Scan for the cell matching the given text and deliver its [X, Y] coordinate at center. 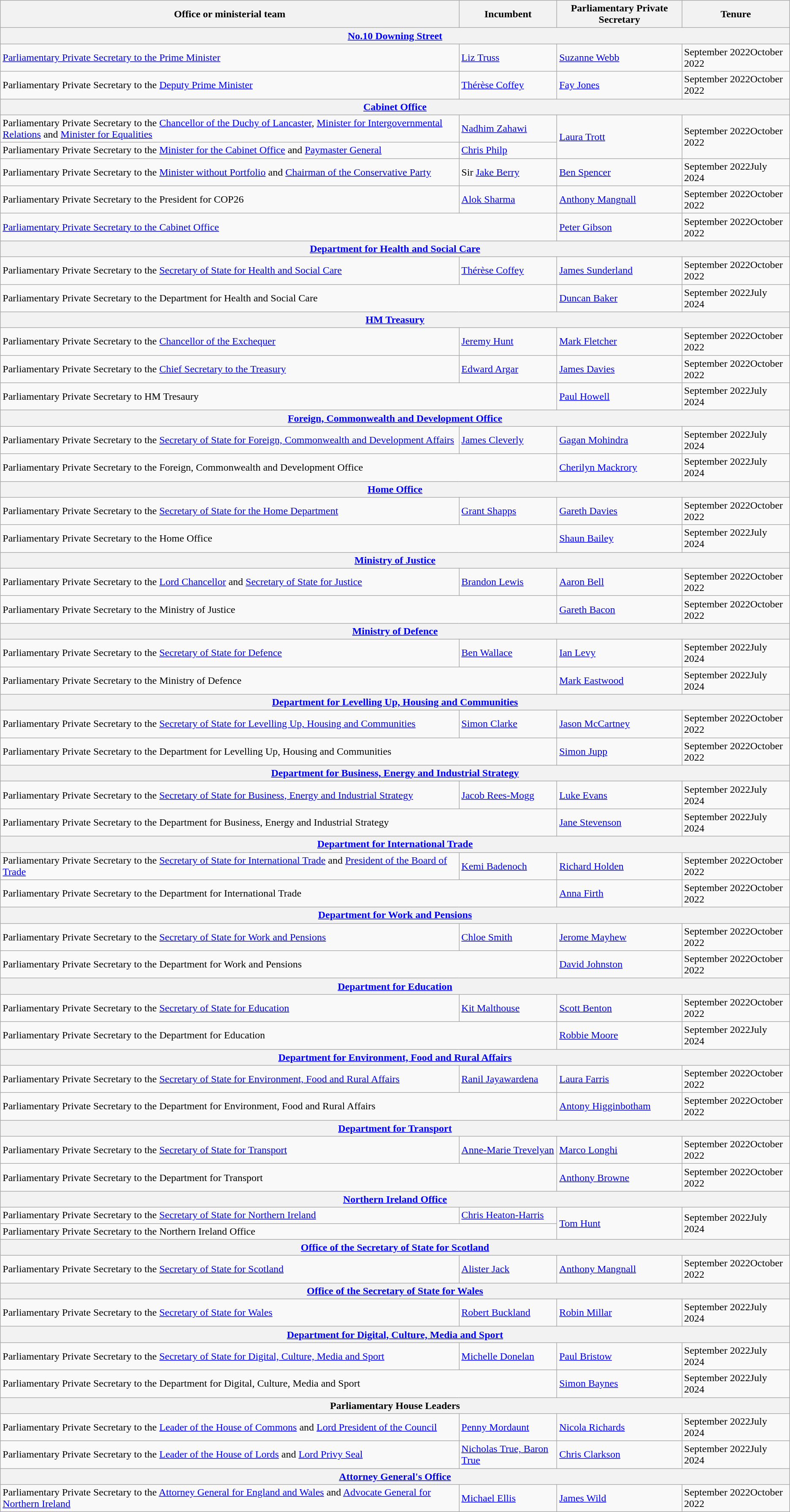
Parliamentary Private Secretary to the Attorney General for England and Wales and Advocate General for Northern Ireland [230, 1498]
Office or ministerial team [230, 14]
Parliamentary Private Secretary to the Northern Ireland Office [279, 1231]
Parliamentary Private Secretary to the Deputy Prime Minister [230, 85]
Edward Argar [508, 369]
Parliamentary Private Secretary to the Minister for the Cabinet Office and Paymaster General [230, 150]
Robin Millar [620, 1313]
Department for Environment, Food and Rural Affairs [395, 1057]
Parliamentary Private Secretary to the Secretary of State for Levelling Up, Housing and Communities [230, 724]
Grant Shapps [508, 511]
Alister Jack [508, 1269]
Jane Stevenson [620, 822]
Robert Buckland [508, 1313]
Department for Transport [395, 1128]
Parliamentary Private Secretary to the Chancellor of the Exchequer [230, 342]
Chloe Smith [508, 937]
Anne-Marie Trevelyan [508, 1150]
Duncan Baker [620, 298]
Alok Sharma [508, 199]
David Johnston [620, 964]
Parliamentary Private Secretary to the Secretary of State for Work and Pensions [230, 937]
Liz Truss [508, 57]
Department for Digital, Culture, Media and Sport [395, 1334]
Parliamentary Private Secretary to the Leader of the House of Lords and Lord Privy Seal [230, 1455]
Parliamentary Private Secretary to the Ministry of Defence [279, 680]
Ministry of Defence [395, 631]
Parliamentary Private Secretary to the Lord Chancellor and Secretary of State for Justice [230, 582]
Ian Levy [620, 653]
Jerome Mayhew [620, 937]
Parliamentary Private Secretary to the Secretary of State for Wales [230, 1313]
Parliamentary Private Secretary to the Prime Minister [230, 57]
Chris Philp [508, 150]
Incumbent [508, 14]
Jacob Rees-Mogg [508, 795]
Marco Longhi [620, 1150]
Parliamentary Private Secretary to the Secretary of State for Education [230, 1008]
Anna Firth [620, 893]
Department for International Trade [395, 844]
Parliamentary Private Secretary to the Secretary of State for Health and Social Care [230, 270]
Jason McCartney [620, 724]
Suzanne Webb [620, 57]
James Wild [620, 1498]
Parliamentary Private Secretary to the Secretary of State for the Home Department [230, 511]
Jeremy Hunt [508, 342]
Parliamentary Private Secretary to the Chancellor of the Duchy of Lancaster, Minister for Intergovernmental Relations and Minister for Equalities [230, 128]
Parliamentary Private Secretary to the Secretary of State for Defence [230, 653]
Parliamentary Private Secretary to the Secretary of State for Scotland [230, 1269]
Fay Jones [620, 85]
Parliamentary Private Secretary to the Secretary of State for International Trade and President of the Board of Trade [230, 866]
Parliamentary Private Secretary to the Ministry of Justice [279, 610]
Foreign, Commonwealth and Development Office [395, 418]
Parliamentary Private Secretary to the Minister without Portfolio and Chairman of the Conservative Party [230, 172]
Tenure [736, 14]
Home Office [395, 489]
Parliamentary Private Secretary to the Department for Digital, Culture, Media and Sport [279, 1384]
Nicola Richards [620, 1428]
Penny Mordaunt [508, 1428]
Parliamentary Private Secretary to the Foreign, Commonwealth and Development Office [279, 468]
Ben Spencer [620, 172]
Parliamentary Private Secretary to the Secretary of State for Transport [230, 1150]
Parliamentary Private Secretary to the Department for International Trade [279, 893]
No.10 Downing Street [395, 36]
Parliamentary Private Secretary [620, 14]
Paul Howell [620, 397]
Parliamentary Private Secretary to the Department for Environment, Food and Rural Affairs [279, 1107]
James Sunderland [620, 270]
Ministry of Justice [395, 560]
James Davies [620, 369]
Parliamentary Private Secretary to the Department for Work and Pensions [279, 964]
Anthony Browne [620, 1178]
Parliamentary Private Secretary to the Leader of the House of Commons and Lord President of the Council [230, 1428]
Luke Evans [620, 795]
Nicholas True, Baron True [508, 1455]
James Cleverly [508, 440]
Parliamentary Private Secretary to the Secretary of State for Northern Ireland [230, 1215]
Department for Education [395, 986]
Parliamentary Private Secretary to HM Tresaury [279, 397]
Parliamentary Private Secretary to the Secretary of State for Environment, Food and Rural Affairs [230, 1079]
Aaron Bell [620, 582]
Brandon Lewis [508, 582]
Kit Malthouse [508, 1008]
Department for Business, Energy and Industrial Strategy [395, 773]
Parliamentary Private Secretary to the President for COP26 [230, 199]
Michelle Donelan [508, 1356]
Parliamentary Private Secretary to the Home Office [279, 539]
Mark Fletcher [620, 342]
Cabinet Office [395, 107]
Simon Baynes [620, 1384]
Peter Gibson [620, 227]
Parliamentary Private Secretary to the Secretary of State for Foreign, Commonwealth and Development Affairs [230, 440]
Chris Clarkson [620, 1455]
Robbie Moore [620, 1035]
Parliamentary Private Secretary to the Department for Levelling Up, Housing and Communities [279, 751]
Northern Ireland Office [395, 1199]
Nadhim Zahawi [508, 128]
Chris Heaton-Harris [508, 1215]
Kemi Badenoch [508, 866]
Michael Ellis [508, 1498]
Parliamentary Private Secretary to the Department for Business, Energy and Industrial Strategy [279, 822]
Office of the Secretary of State for Scotland [395, 1247]
Parliamentary Private Secretary to the Department for Health and Social Care [279, 298]
Parliamentary House Leaders [395, 1405]
Sir Jake Berry [508, 172]
Office of the Secretary of State for Wales [395, 1291]
Department for Work and Pensions [395, 915]
Mark Eastwood [620, 680]
Simon Jupp [620, 751]
Parliamentary Private Secretary to the Department for Transport [279, 1178]
Tom Hunt [620, 1223]
Richard Holden [620, 866]
Gareth Davies [620, 511]
Cherilyn Mackrory [620, 468]
Antony Higginbotham [620, 1107]
Parliamentary Private Secretary to the Cabinet Office [279, 227]
Parliamentary Private Secretary to the Secretary of State for Digital, Culture, Media and Sport [230, 1356]
HM Treasury [395, 320]
Scott Benton [620, 1008]
Shaun Bailey [620, 539]
Gareth Bacon [620, 610]
Ranil Jayawardena [508, 1079]
Parliamentary Private Secretary to the Chief Secretary to the Treasury [230, 369]
Parliamentary Private Secretary to the Secretary of State for Business, Energy and Industrial Strategy [230, 795]
Department for Health and Social Care [395, 249]
Ben Wallace [508, 653]
Laura Trott [620, 137]
Laura Farris [620, 1079]
Paul Bristow [620, 1356]
Gagan Mohindra [620, 440]
Simon Clarke [508, 724]
Parliamentary Private Secretary to the Department for Education [279, 1035]
Department for Levelling Up, Housing and Communities [395, 702]
Attorney General's Office [395, 1477]
